For the text-containing cell, return its midpoint in (x, y) coordinate format. 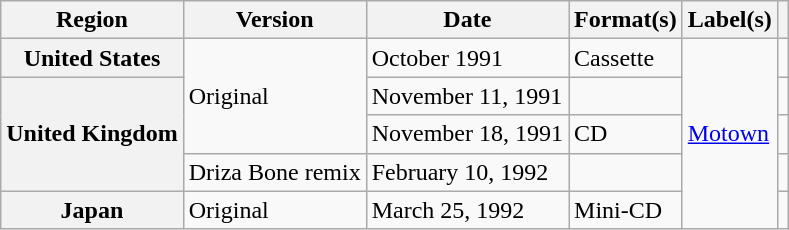
November 18, 1991 (467, 134)
Version (274, 20)
Region (92, 20)
United States (92, 58)
February 10, 1992 (467, 172)
Driza Bone remix (274, 172)
Cassette (626, 58)
October 1991 (467, 58)
Japan (92, 210)
Date (467, 20)
CD (626, 134)
United Kingdom (92, 134)
Label(s) (730, 20)
Motown (730, 134)
Mini-CD (626, 210)
March 25, 1992 (467, 210)
Format(s) (626, 20)
November 11, 1991 (467, 96)
